Identify which cell holds the provided text, then report its [x, y] central coordinate. 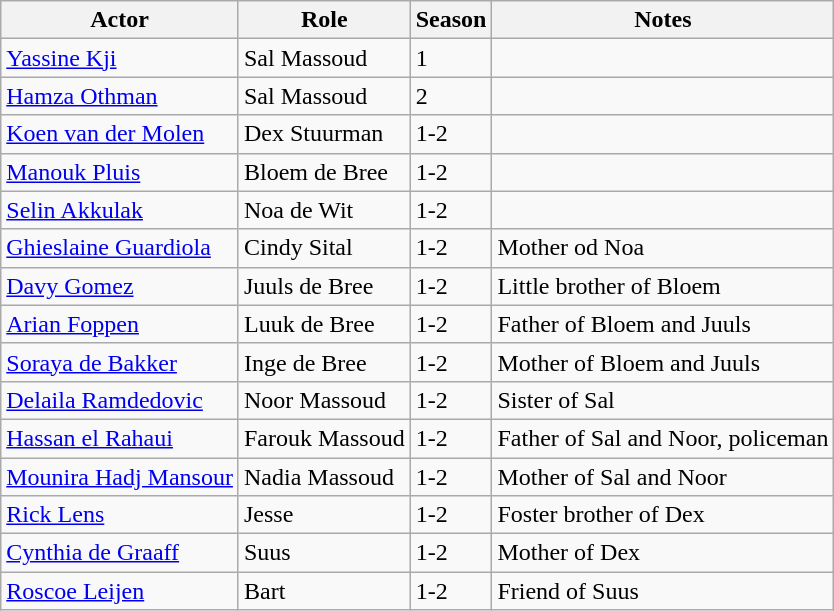
Notes [663, 20]
Little brother of Bloem [663, 286]
Bloem de Bree [324, 172]
Yassine Kji [120, 58]
Cindy Sital [324, 248]
Noor Massoud [324, 400]
Ghieslaine Guardiola [120, 248]
Role [324, 20]
Mother of Dex [663, 553]
Inge de Bree [324, 362]
Farouk Massoud [324, 438]
Bart [324, 591]
Mother of Bloem and Juuls [663, 362]
Davy Gomez [120, 286]
Arian Foppen [120, 324]
Actor [120, 20]
Mother od Noa [663, 248]
Selin Akkulak [120, 210]
Father of Sal and Noor, policeman [663, 438]
Juuls de Bree [324, 286]
Suus [324, 553]
Sister of Sal [663, 400]
Manouk Pluis [120, 172]
Cynthia de Graaff [120, 553]
1 [451, 58]
Friend of Suus [663, 591]
Rick Lens [120, 515]
Mounira Hadj Mansour [120, 477]
Father of Bloem and Juuls [663, 324]
Koen van der Molen [120, 134]
Noa de Wit [324, 210]
Jesse [324, 515]
Foster brother of Dex [663, 515]
Hamza Othman [120, 96]
Luuk de Bree [324, 324]
Season [451, 20]
Soraya de Bakker [120, 362]
Hassan el Rahaui [120, 438]
2 [451, 96]
Nadia Massoud [324, 477]
Dex Stuurman [324, 134]
Mother of Sal and Noor [663, 477]
Delaila Ramdedovic [120, 400]
Roscoe Leijen [120, 591]
